From the cell containing the given text, extract its center point as [x, y] coordinate. 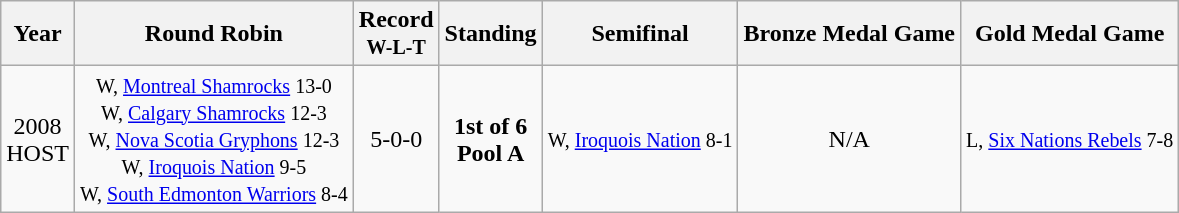
N/A [850, 139]
W, Iroquois Nation 8-1 [640, 139]
Round Robin [214, 34]
Gold Medal Game [1070, 34]
RecordW-L-T [396, 34]
1st of 6Pool A [490, 139]
W, Montreal Shamrocks 13-0W, Calgary Shamrocks 12-3W, Nova Scotia Gryphons 12-3W, Iroquois Nation 9-5W, South Edmonton Warriors 8-4 [214, 139]
Year [38, 34]
Semifinal [640, 34]
2008HOST [38, 139]
L, Six Nations Rebels 7-8 [1070, 139]
Standing [490, 34]
Bronze Medal Game [850, 34]
5-0-0 [396, 139]
